Identify which cell holds the provided text, then report its [x, y] central coordinate. 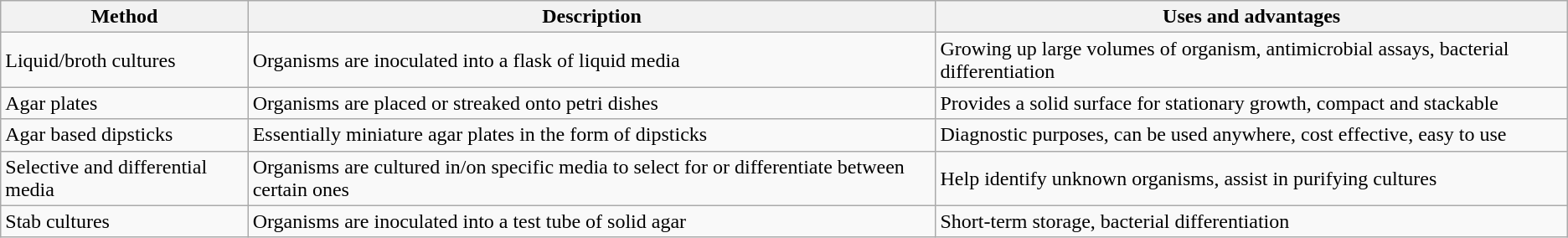
Diagnostic purposes, can be used anywhere, cost effective, easy to use [1251, 135]
Agar plates [124, 103]
Liquid/broth cultures [124, 60]
Agar based dipsticks [124, 135]
Organisms are placed or streaked onto petri dishes [591, 103]
Stab cultures [124, 221]
Essentially miniature agar plates in the form of dipsticks [591, 135]
Method [124, 17]
Growing up large volumes of organism, antimicrobial assays, bacterial differentiation [1251, 60]
Organisms are cultured in/on specific media to select for or differentiate between certain ones [591, 178]
Organisms are inoculated into a flask of liquid media [591, 60]
Provides a solid surface for stationary growth, compact and stackable [1251, 103]
Description [591, 17]
Short-term storage, bacterial differentiation [1251, 221]
Organisms are inoculated into a test tube of solid agar [591, 221]
Uses and advantages [1251, 17]
Help identify unknown organisms, assist in purifying cultures [1251, 178]
Selective and differential media [124, 178]
